Provide the [X, Y] coordinate of the cell's center where the given text is located.  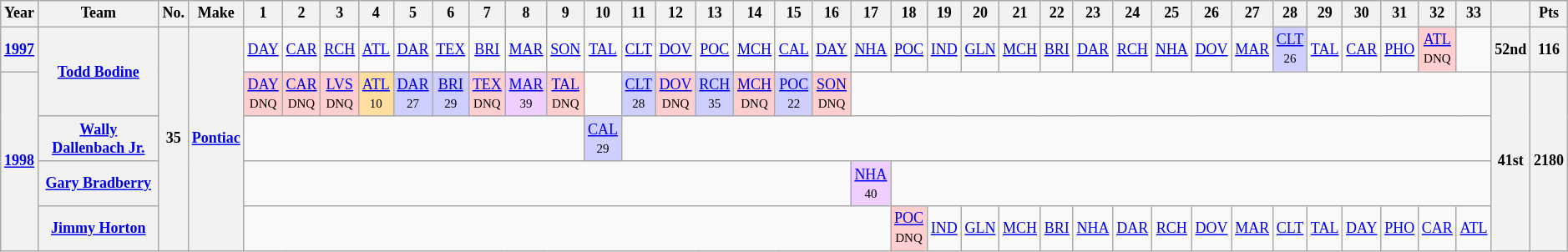
POC22 [793, 94]
1998 [20, 162]
21 [1020, 13]
25 [1171, 13]
29 [1325, 13]
Jimmy Horton [99, 229]
6 [451, 13]
SONDNQ [832, 94]
33 [1474, 13]
116 [1550, 49]
CLT28 [638, 94]
RCH35 [715, 94]
27 [1252, 13]
Make [215, 13]
4 [377, 13]
CLT26 [1291, 49]
BRI29 [451, 94]
Year [20, 13]
MAR39 [526, 94]
1997 [20, 49]
ATLDNQ [1437, 49]
CAL29 [603, 139]
13 [715, 13]
NHA40 [871, 184]
18 [909, 13]
TEXDNQ [488, 94]
Wally Dallenbach Jr. [99, 139]
10 [603, 13]
16 [832, 13]
26 [1211, 13]
8 [526, 13]
22 [1057, 13]
ATL10 [377, 94]
24 [1132, 13]
19 [943, 13]
11 [638, 13]
MCHDNQ [755, 94]
23 [1093, 13]
12 [675, 13]
9 [566, 13]
DOVDNQ [675, 94]
20 [980, 13]
CARDNQ [301, 94]
3 [340, 13]
7 [488, 13]
Pontiac [215, 139]
Team [99, 13]
30 [1362, 13]
35 [174, 139]
SON [566, 49]
5 [412, 13]
Gary Bradberry [99, 184]
Todd Bodine [99, 72]
32 [1437, 13]
41st [1511, 162]
28 [1291, 13]
31 [1399, 13]
2180 [1550, 162]
TALDNQ [566, 94]
No. [174, 13]
15 [793, 13]
TEX [451, 49]
Pts [1550, 13]
17 [871, 13]
DAR27 [412, 94]
DAYDNQ [263, 94]
14 [755, 13]
52nd [1511, 49]
POCDNQ [909, 229]
CAL [793, 49]
2 [301, 13]
LVSDNQ [340, 94]
1 [263, 13]
